Capture the cell that displays the provided text and extract its (X, Y) central coordinate. 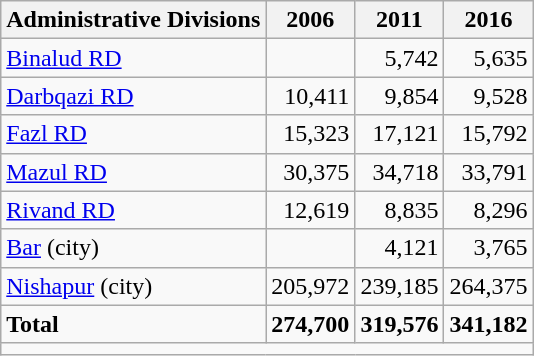
Bar (city) (134, 248)
Fazl RD (134, 134)
3,765 (488, 248)
15,792 (488, 134)
10,411 (310, 96)
Rivand RD (134, 210)
9,854 (400, 96)
5,635 (488, 58)
15,323 (310, 134)
8,296 (488, 210)
Total (134, 324)
Binalud RD (134, 58)
17,121 (400, 134)
Administrative Divisions (134, 20)
2011 (400, 20)
264,375 (488, 286)
30,375 (310, 172)
9,528 (488, 96)
274,700 (310, 324)
341,182 (488, 324)
205,972 (310, 286)
2006 (310, 20)
34,718 (400, 172)
319,576 (400, 324)
5,742 (400, 58)
Mazul RD (134, 172)
Nishapur (city) (134, 286)
12,619 (310, 210)
8,835 (400, 210)
4,121 (400, 248)
239,185 (400, 286)
2016 (488, 20)
Darbqazi RD (134, 96)
33,791 (488, 172)
